For the text-containing cell, return its midpoint in (x, y) coordinate format. 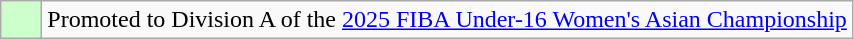
Promoted to Division A of the 2025 FIBA Under-16 Women's Asian Championship (448, 20)
